Capture the cell that displays the provided text and extract its [x, y] central coordinate. 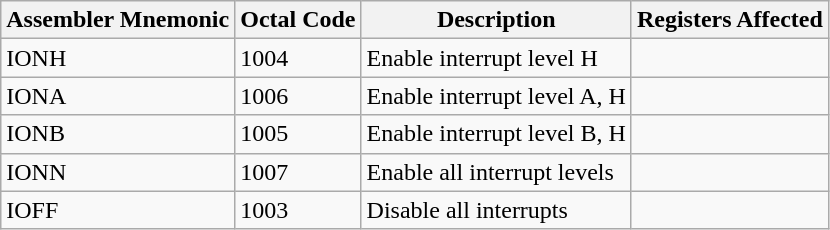
Enable interrupt level B, H [496, 134]
Octal Code [298, 20]
Enable interrupt level A, H [496, 96]
Disable all interrupts [496, 210]
1006 [298, 96]
1007 [298, 172]
Description [496, 20]
IONN [118, 172]
1004 [298, 58]
IONB [118, 134]
1005 [298, 134]
Assembler Mnemonic [118, 20]
IOFF [118, 210]
1003 [298, 210]
IONA [118, 96]
IONH [118, 58]
Enable interrupt level H [496, 58]
Enable all interrupt levels [496, 172]
Registers Affected [730, 20]
